Provide the [x, y] coordinate of the cell's center where the given text is located.  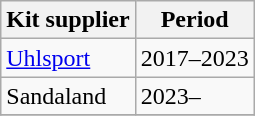
Sandaland [68, 96]
Period [194, 20]
Kit supplier [68, 20]
2023– [194, 96]
Uhlsport [68, 58]
2017–2023 [194, 58]
